Provide the (x, y) coordinate of the cell's center where the given text is located.  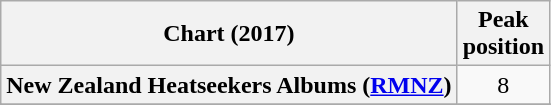
8 (503, 85)
Peak position (503, 34)
Chart (2017) (229, 34)
New Zealand Heatseekers Albums (RMNZ) (229, 85)
